Return the [x, y] coordinate for the center point of the cell that contains the specified text.  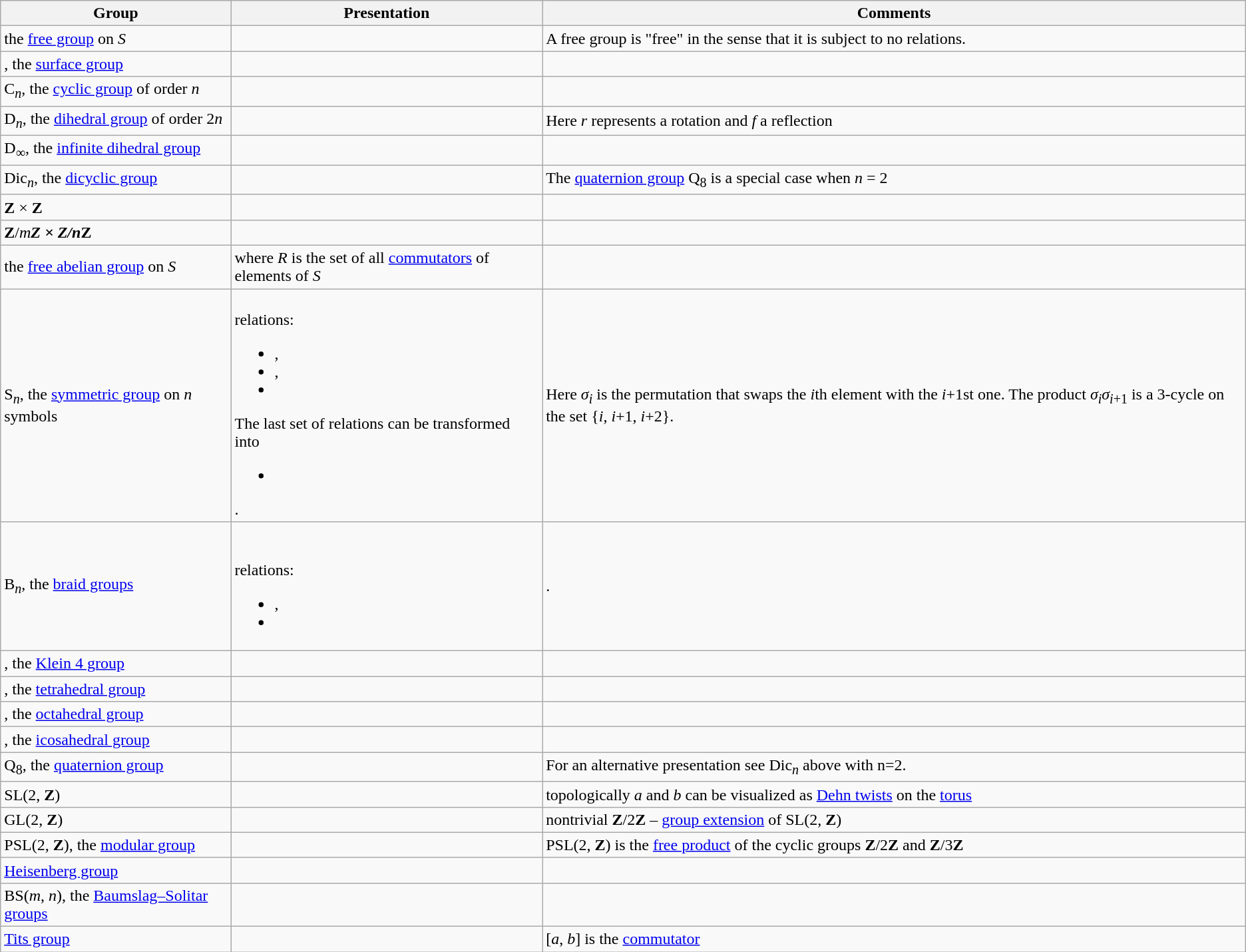
SL(2, Z) [116, 794]
PSL(2, Z) is the free product of the cyclic groups Z/2Z and Z/3Z [895, 845]
D∞, the infinite dihedral group [116, 150]
BS(m, n), the Baumslag–Solitar groups [116, 904]
Cn, the cyclic group of order n [116, 91]
Dn, the dihedral group of order 2n [116, 120]
Q8, the quaternion group [116, 767]
, the octahedral group [116, 714]
, the tetrahedral group [116, 689]
Z/mZ × Z/nZ [116, 232]
The quaternion group Q8 is a special case when n = 2 [895, 180]
relations:,,The last set of relations can be transformed into. [387, 405]
Bn, the braid groups [116, 587]
Dicn, the dicyclic group [116, 180]
Heisenberg group [116, 870]
Z × Z [116, 207]
topologically a and b can be visualized as Dehn twists on the torus [895, 794]
. [895, 587]
where R is the set of all commutators of elements of S [387, 266]
A free group is "free" in the sense that it is subject to no relations. [895, 39]
, the icosahedral group [116, 740]
GL(2, Z) [116, 820]
Tits group [116, 939]
, the surface group [116, 64]
Group [116, 13]
Comments [895, 13]
the free group on S [116, 39]
[a, b] is the commutator [895, 939]
the free abelian group on S [116, 266]
relations:, [387, 587]
Here σi is the permutation that swaps the ith element with the i+1st one. The product σiσi+1 is a 3-cycle on the set {i, i+1, i+2}. [895, 405]
Sn, the symmetric group on n symbols [116, 405]
nontrivial Z/2Z – group extension of SL(2, Z) [895, 820]
, the Klein 4 group [116, 664]
Presentation [387, 13]
Here r represents a rotation and f a reflection [895, 120]
For an alternative presentation see Dicn above with n=2. [895, 767]
PSL(2, Z), the modular group [116, 845]
